Identify which cell holds the provided text, then report its (x, y) central coordinate. 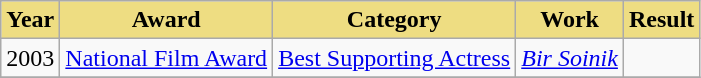
Bir Soinik (570, 58)
2003 (30, 58)
Result (661, 20)
Award (166, 20)
Best Supporting Actress (394, 58)
Year (30, 20)
National Film Award (166, 58)
Work (570, 20)
Category (394, 20)
